Locate the cell with the specified text and output its [X, Y] center coordinate. 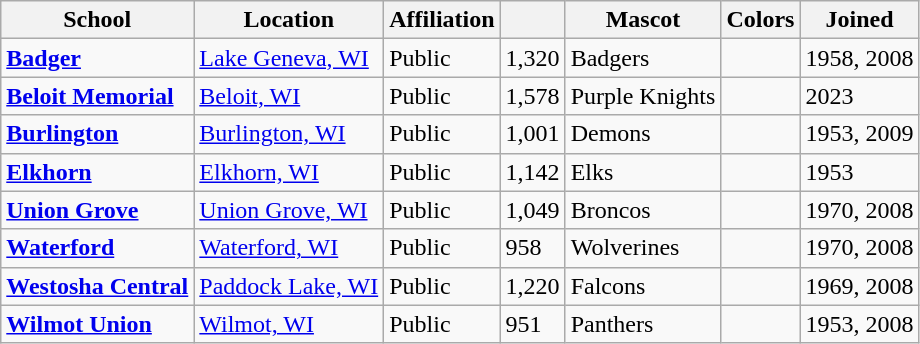
Westosha Central [98, 286]
2023 [860, 96]
School [98, 20]
Location [289, 20]
Burlington [98, 134]
1953, 2009 [860, 134]
1969, 2008 [860, 286]
1,578 [532, 96]
1953 [860, 172]
Affiliation [442, 20]
Colors [760, 20]
Wilmot, WI [289, 324]
Badger [98, 58]
951 [532, 324]
1958, 2008 [860, 58]
1,320 [532, 58]
Broncos [643, 210]
Waterford, WI [289, 248]
1,001 [532, 134]
Waterford [98, 248]
958 [532, 248]
Joined [860, 20]
Mascot [643, 20]
Falcons [643, 286]
1,142 [532, 172]
Lake Geneva, WI [289, 58]
Elkhorn, WI [289, 172]
Beloit Memorial [98, 96]
Union Grove, WI [289, 210]
1,220 [532, 286]
Paddock Lake, WI [289, 286]
Demons [643, 134]
Wolverines [643, 248]
Union Grove [98, 210]
Badgers [643, 58]
Wilmot Union [98, 324]
Burlington, WI [289, 134]
Elkhorn [98, 172]
1,049 [532, 210]
1953, 2008 [860, 324]
Panthers [643, 324]
Purple Knights [643, 96]
Beloit, WI [289, 96]
Elks [643, 172]
